From the cell containing the given text, extract its center point as (X, Y) coordinate. 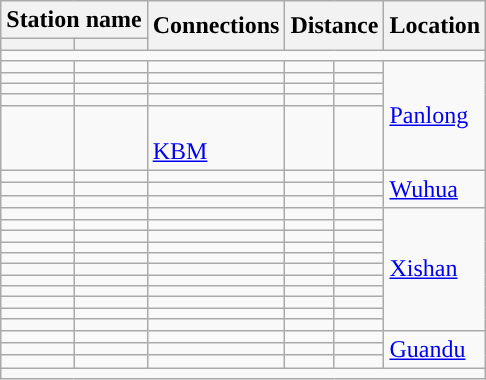
KBM (216, 138)
Location (435, 26)
Guandu (435, 349)
Xishan (435, 269)
Panlong (435, 116)
Station name (74, 20)
Wuhua (435, 189)
Connections (216, 26)
Distance (334, 26)
